Extract the (x, y) coordinate from the center of the cell holding the provided text.  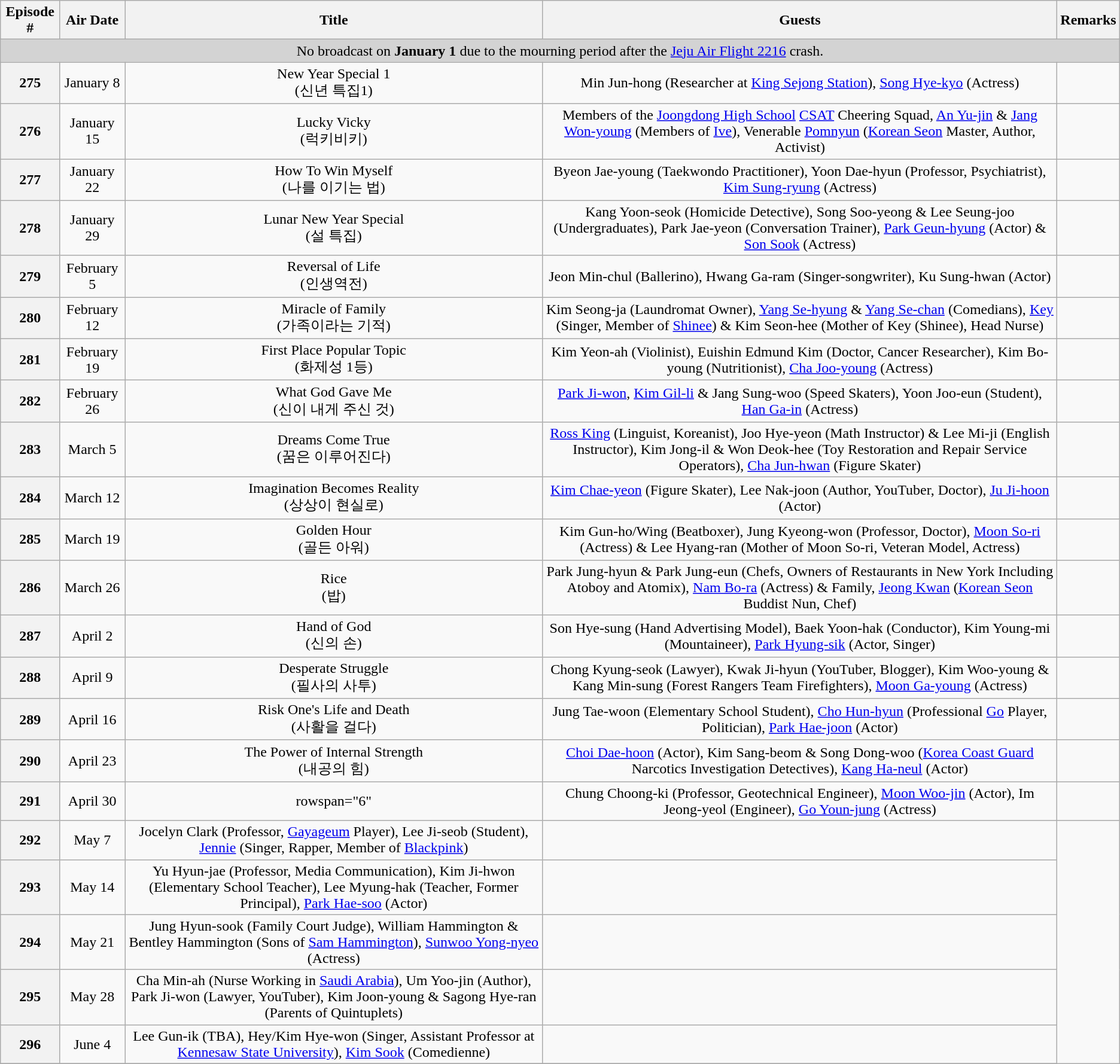
Lucky Vicky(럭키비키) (334, 131)
Jocelyn Clark (Professor, Gayageum Player), Lee Ji-seob (Student), Jennie (Singer, Rapper, Member of Blackpink) (334, 840)
New Year Special 1(신년 특집1) (334, 83)
Kim Gun-ho/Wing (Beatboxer), Jung Kyeong-won (Professor, Doctor), Moon So-ri (Actress) & Lee Hyang-ran (Mother of Moon So-ri, Veteran Model, Actress) (800, 539)
283 (30, 449)
January 15 (92, 131)
284 (30, 498)
Remarks (1088, 20)
278 (30, 228)
275 (30, 83)
Jeon Min-chul (Ballerino), Hwang Ga-ram (Singer-songwriter), Ku Sung-hwan (Actor) (800, 276)
January 29 (92, 228)
295 (30, 997)
How To Win Myself(나를 이기는 법) (334, 180)
The Power of Internal Strength(내공의 힘) (334, 761)
March 19 (92, 539)
rowspan="6" (334, 801)
Son Hye-sung (Hand Advertising Model), Baek Yoon-hak (Conductor), Kim Young-mi (Mountaineer), Park Hyung-sik (Actor, Singer) (800, 636)
289 (30, 720)
April 23 (92, 761)
Title (334, 20)
April 30 (92, 801)
Min Jun-hong (Researcher at King Sejong Station), Song Hye-kyo (Actress) (800, 83)
Guests (800, 20)
April 2 (92, 636)
April 9 (92, 678)
Choi Dae-hoon (Actor), Kim Sang-beom & Song Dong-woo (Korea Coast Guard Narcotics Investigation Detectives), Kang Ha-neul (Actor) (800, 761)
Golden Hour(골든 아워) (334, 539)
281 (30, 359)
288 (30, 678)
291 (30, 801)
Byeon Jae-young (Taekwondo Practitioner), Yoon Dae-hyun (Professor, Psychiatrist), Kim Sung-ryung (Actress) (800, 180)
Miracle of Family(가족이라는 기적) (334, 318)
First Place Popular Topic(화제성 1등) (334, 359)
Lunar New Year Special(설 특집) (334, 228)
Dreams Come True(꿈은 이루어진다) (334, 449)
What God Gave Me(신이 내게 주신 것) (334, 401)
296 (30, 1044)
Rice(밥) (334, 588)
February 26 (92, 401)
May 28 (92, 997)
293 (30, 887)
Chung Choong-ki (Professor, Geotechnical Engineer), Moon Woo-jin (Actor), Im Jeong-yeol (Engineer), Go Youn-jung (Actress) (800, 801)
276 (30, 131)
286 (30, 588)
Air Date (92, 20)
Risk One's Life and Death(사활을 걸다) (334, 720)
May 7 (92, 840)
292 (30, 840)
June 4 (92, 1044)
Kim Yeon-ah (Violinist), Euishin Edmund Kim (Doctor, Cancer Researcher), Kim Bo-young (Nutritionist), Cha Joo-young (Actress) (800, 359)
March 12 (92, 498)
February 12 (92, 318)
280 (30, 318)
Imagination Becomes Reality(상상이 현실로) (334, 498)
January 8 (92, 83)
Park Ji-won, Kim Gil-li & Jang Sung-woo (Speed Skaters), Yoon Joo-eun (Student), Han Ga-in (Actress) (800, 401)
March 5 (92, 449)
282 (30, 401)
279 (30, 276)
294 (30, 942)
March 26 (92, 588)
January 22 (92, 180)
May 14 (92, 887)
February 5 (92, 276)
April 16 (92, 720)
Jung Hyun-sook (Family Court Judge), William Hammington & Bentley Hammington (Sons of Sam Hammington), Sunwoo Yong-nyeo (Actress) (334, 942)
Episode # (30, 20)
Reversal of Life(인생역전) (334, 276)
Kim Chae-yeon (Figure Skater), Lee Nak-joon (Author, YouTuber, Doctor), Ju Ji-hoon (Actor) (800, 498)
287 (30, 636)
Desperate Struggle(필사의 사투) (334, 678)
290 (30, 761)
285 (30, 539)
Jung Tae-woon (Elementary School Student), Cho Hun-hyun (Professional Go Player, Politician), Park Hae-joon (Actor) (800, 720)
February 19 (92, 359)
Hand of God(신의 손) (334, 636)
277 (30, 180)
Lee Gun-ik (TBA), Hey/Kim Hye-won (Singer, Assistant Professor at Kennesaw State University), Kim Sook (Comedienne) (334, 1044)
No broadcast on January 1 due to the mourning period after the Jeju Air Flight 2216 crash. (560, 51)
May 21 (92, 942)
